For the text-containing cell, return its midpoint in [X, Y] coordinate format. 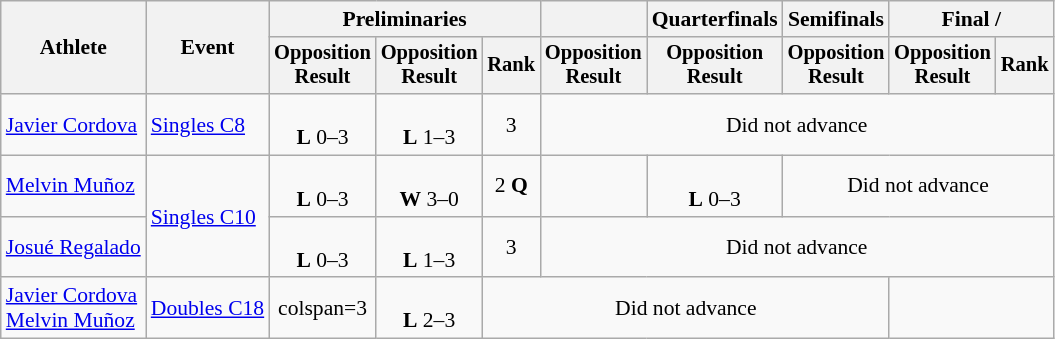
Preliminaries [404, 19]
Josué Regalado [74, 248]
Event [208, 48]
Semifinals [836, 19]
Quarterfinals [715, 19]
Singles C10 [208, 217]
Javier Cordova [74, 124]
Final / [971, 19]
Singles C8 [208, 124]
W 3–0 [430, 186]
Doubles C18 [208, 308]
Athlete [74, 48]
Melvin Muñoz [74, 186]
2 Q [511, 186]
colspan=3 [322, 308]
Javier CordovaMelvin Muñoz [74, 308]
L 2–3 [430, 308]
